Return the [x, y] coordinate for the center point of the cell that contains the specified text.  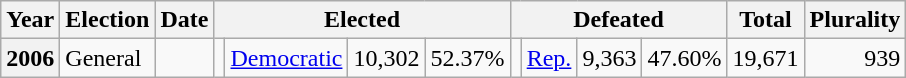
General [108, 58]
939 [855, 58]
Election [108, 20]
19,671 [766, 58]
Year [30, 20]
Elected [362, 20]
9,363 [610, 58]
Date [184, 20]
Defeated [618, 20]
10,302 [386, 58]
Total [766, 20]
52.37% [468, 58]
Plurality [855, 20]
2006 [30, 58]
Democratic [286, 58]
47.60% [684, 58]
Rep. [549, 58]
